From the cell containing the given text, extract its center point as (x, y) coordinate. 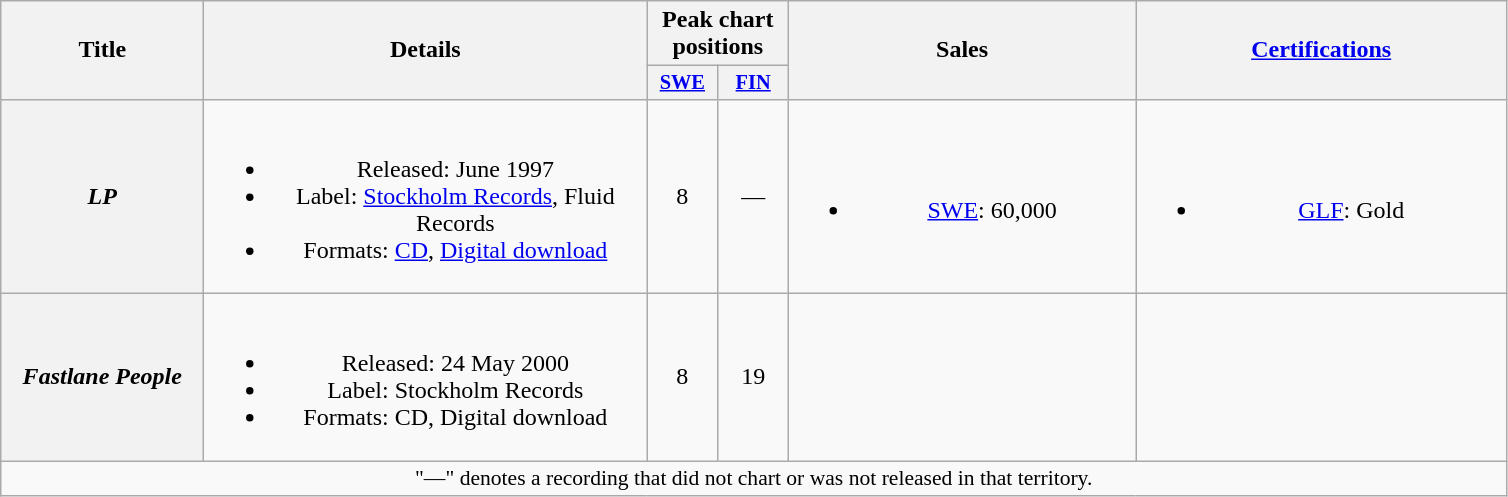
Released: 24 May 2000Label: Stockholm RecordsFormats: CD, Digital download (426, 378)
Fastlane People (102, 378)
"—" denotes a recording that did not chart or was not released in that territory. (754, 479)
Released: June 1997Label: Stockholm Records, Fluid RecordsFormats: CD, Digital download (426, 196)
FIN (754, 83)
Details (426, 50)
Peak chart positions (718, 34)
19 (754, 378)
Sales (962, 50)
GLF: Gold (1322, 196)
SWE (682, 83)
LP (102, 196)
Title (102, 50)
— (754, 196)
Certifications (1322, 50)
SWE: 60,000 (962, 196)
